For the text-containing cell, return its midpoint in (X, Y) coordinate format. 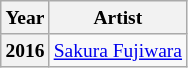
Year (25, 18)
2016 (25, 50)
Artist (118, 18)
Sakura Fujiwara (118, 50)
